Return the [X, Y] coordinate for the center point of the cell that contains the specified text.  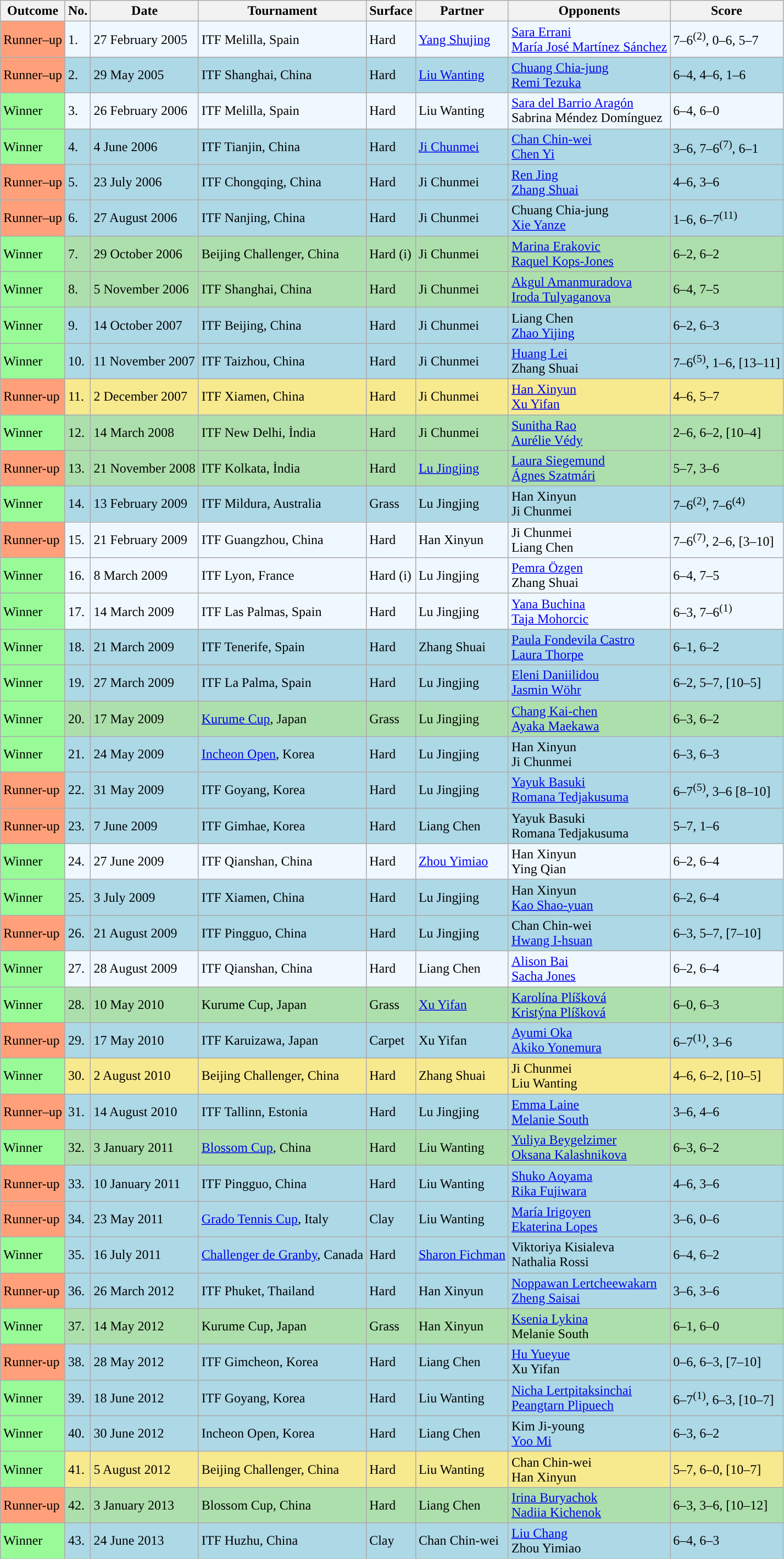
6–3, 7–6(1) [726, 611]
21 March 2009 [144, 647]
Sara Errani María José Martínez Sánchez [589, 40]
11 November 2007 [144, 360]
Viktoriya Kisialeva Nathalia Rossi [589, 1255]
Sharon Fichman [461, 1255]
ITF Mildura, Australia [282, 504]
36. [77, 1290]
Laura Siegemund Ágnes Szatmári [589, 468]
Ksenia Lykina Melanie South [589, 1327]
26 March 2012 [144, 1290]
ITF Gimhae, Korea [282, 825]
3. [77, 111]
3–6, 7–6(7), 6–1 [726, 146]
15. [77, 540]
24 June 2013 [144, 1541]
3–6, 4–6 [726, 1112]
Grado Tennis Cup, Italy [282, 1219]
Hu Yueyue Xu Yifan [589, 1362]
6–3, 3–6, [10–12] [726, 1505]
Ayumi Oka Akiko Yonemura [589, 1041]
29 May 2005 [144, 75]
8 March 2009 [144, 576]
Han Xinyun Xu Yifan [589, 397]
Pemra Özgen Zhang Shuai [589, 576]
No. [77, 11]
Huang Lei Zhang Shuai [589, 360]
14 October 2007 [144, 325]
Partner [461, 11]
31 May 2009 [144, 790]
23 May 2011 [144, 1219]
5 August 2012 [144, 1469]
18 June 2012 [144, 1398]
4–6, 5–7 [726, 397]
40. [77, 1433]
7 June 2009 [144, 825]
Akgul Amanmuradova Iroda Tulyaganova [589, 289]
5–7, 6–0, [10–7] [726, 1469]
ITF Karuizawa, Japan [282, 1041]
ITF Phuket, Thailand [282, 1290]
10. [77, 360]
11. [77, 397]
13. [77, 468]
Alison Bai Sacha Jones [589, 968]
37. [77, 1327]
13 February 2009 [144, 504]
21 February 2009 [144, 540]
10 January 2011 [144, 1184]
Chang Kai-chen Ayaka Maekawa [589, 719]
Ji Chunmei Liu Wanting [589, 1076]
23 July 2006 [144, 182]
6–4, 6–2 [726, 1255]
ITF Huzhu, China [282, 1541]
Chan Chin-wei Hwang I-hsuan [589, 933]
17 May 2010 [144, 1041]
6–7(1), 6–3, [10–7] [726, 1398]
Han Xinyun Kao Shao-yuan [589, 897]
14 March 2009 [144, 611]
3–6, 3–6 [726, 1290]
Chan Chin-wei Han Xinyun [589, 1469]
Han Xinyun Ying Qian [589, 862]
ITF Tenerife, Spain [282, 647]
Zhou Yimiao [461, 862]
6–7(5), 3–6 [8–10] [726, 790]
Paula Fondevila Castro Laura Thorpe [589, 647]
ITF La Palma, Spain [282, 683]
6–3, 6–3 [726, 754]
7–6(5), 1–6, [13–11] [726, 360]
21 August 2009 [144, 933]
2 December 2007 [144, 397]
Yang Shujing [461, 40]
Ren Jing Zhang Shuai [589, 182]
10 May 2010 [144, 1005]
30. [77, 1076]
ITF Taizhou, China [282, 360]
23. [77, 825]
29. [77, 1041]
16. [77, 576]
8. [77, 289]
2–6, 6–2, [10–4] [726, 432]
Sunitha Rao Aurélie Védy [589, 432]
24. [77, 862]
ITF Gimcheon, Korea [282, 1362]
6–2, 5–7, [10–5] [726, 683]
18. [77, 647]
6–4, 4–6, 1–6 [726, 75]
27 June 2009 [144, 862]
28 August 2009 [144, 968]
3 January 2013 [144, 1505]
ITF New Delhi, İndia [282, 432]
32. [77, 1147]
María Irigoyen Ekaterina Lopes [589, 1219]
42. [77, 1505]
14 May 2012 [144, 1327]
43. [77, 1541]
6–4, 6–0 [726, 111]
Surface [391, 11]
19. [77, 683]
6–7(1), 3–6 [726, 1041]
27. [77, 968]
20. [77, 719]
12. [77, 432]
16 July 2011 [144, 1255]
Irina Buryachok Nadiia Kichenok [589, 1505]
Sara del Barrio Aragón Sabrina Méndez Domínguez [589, 111]
1. [77, 40]
4 June 2006 [144, 146]
ITF Tianjin, China [282, 146]
ITF Guangzhou, China [282, 540]
Liang Chen Zhao Yijing [589, 325]
6–3, 5–7, [7–10] [726, 933]
Emma Laine Melanie South [589, 1112]
38. [77, 1362]
Chuang Chia-jung Remi Tezuka [589, 75]
6–1, 6–2 [726, 647]
Yana Buchina Taja Mohorcic [589, 611]
Tournament [282, 11]
Chan Chin-wei Chen Yi [589, 146]
7–6(7), 2–6, [3–10] [726, 540]
6–1, 6–0 [726, 1327]
17. [77, 611]
Noppawan Lertcheewakarn Zheng Saisai [589, 1290]
Yuliya Beygelzimer Oksana Kalashnikova [589, 1147]
7–6(2), 7–6(4) [726, 504]
Kim Ji-young Yoo Mi [589, 1433]
31. [77, 1112]
Carpet [391, 1041]
Nicha Lertpitaksinchai Peangtarn Plipuech [589, 1398]
17 May 2009 [144, 719]
33. [77, 1184]
6–2, 6–2 [726, 254]
30 June 2012 [144, 1433]
25. [77, 897]
Eleni Daniilidou Jasmin Wöhr [589, 683]
27 August 2006 [144, 218]
4–6, 6–2, [10–5] [726, 1076]
14 March 2008 [144, 432]
3 January 2011 [144, 1147]
Liu Chang Zhou Yimiao [589, 1541]
ITF Chongqing, China [282, 182]
3–6, 0–6 [726, 1219]
3 July 2009 [144, 897]
21. [77, 754]
21 November 2008 [144, 468]
34. [77, 1219]
Date [144, 11]
Chan Chin-wei [461, 1541]
7–6(2), 0–6, 5–7 [726, 40]
28. [77, 1005]
Challenger de Granby, Canada [282, 1255]
9. [77, 325]
5–7, 1–6 [726, 825]
24 May 2009 [144, 754]
2. [77, 75]
Ji Chunmei Liang Chen [589, 540]
ITF Beijing, China [282, 325]
Karolína Plíšková Kristýna Plíšková [589, 1005]
ITF Tallinn, Estonia [282, 1112]
39. [77, 1398]
2 August 2010 [144, 1076]
14. [77, 504]
5 November 2006 [144, 289]
26. [77, 933]
Marina Erakovic Raquel Kops-Jones [589, 254]
4. [77, 146]
1–6, 6–7(11) [726, 218]
22. [77, 790]
27 February 2005 [144, 40]
ITF Lyon, France [282, 576]
6–0, 6–3 [726, 1005]
Chuang Chia-jung Xie Yanze [589, 218]
29 October 2006 [144, 254]
5. [77, 182]
Outcome [33, 11]
0–6, 6–3, [7–10] [726, 1362]
5–7, 3–6 [726, 468]
14 August 2010 [144, 1112]
ITF Kolkata, İndia [282, 468]
ITF Las Palmas, Spain [282, 611]
35. [77, 1255]
6–4, 6–3 [726, 1541]
28 May 2012 [144, 1362]
26 February 2006 [144, 111]
6–2, 6–3 [726, 325]
Score [726, 11]
Shuko Aoyama Rika Fujiwara [589, 1184]
41. [77, 1469]
7. [77, 254]
Opponents [589, 11]
27 March 2009 [144, 683]
6. [77, 218]
ITF Nanjing, China [282, 218]
